Capture the cell that displays the provided text and extract its (x, y) central coordinate. 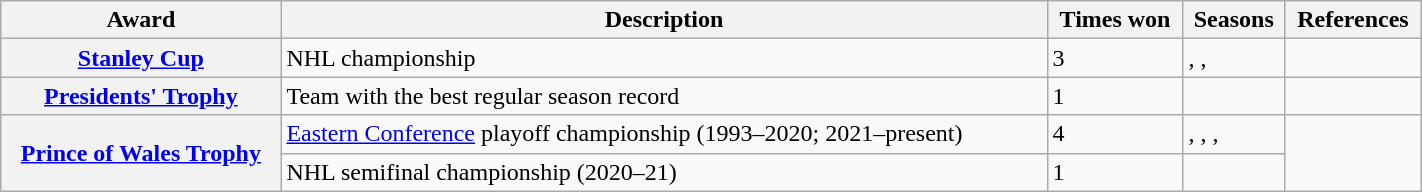
4 (1115, 134)
NHL championship (664, 58)
, , (1234, 58)
Award (141, 20)
NHL semifinal championship (2020–21) (664, 172)
Presidents' Trophy (141, 96)
Eastern Conference playoff championship (1993–2020; 2021–present) (664, 134)
, , , (1234, 134)
Team with the best regular season record (664, 96)
Prince of Wales Trophy (141, 153)
References (1354, 20)
Seasons (1234, 20)
Description (664, 20)
Stanley Cup (141, 58)
3 (1115, 58)
Times won (1115, 20)
